Determine the (X, Y) coordinate at the center of the cell enclosing the given text.  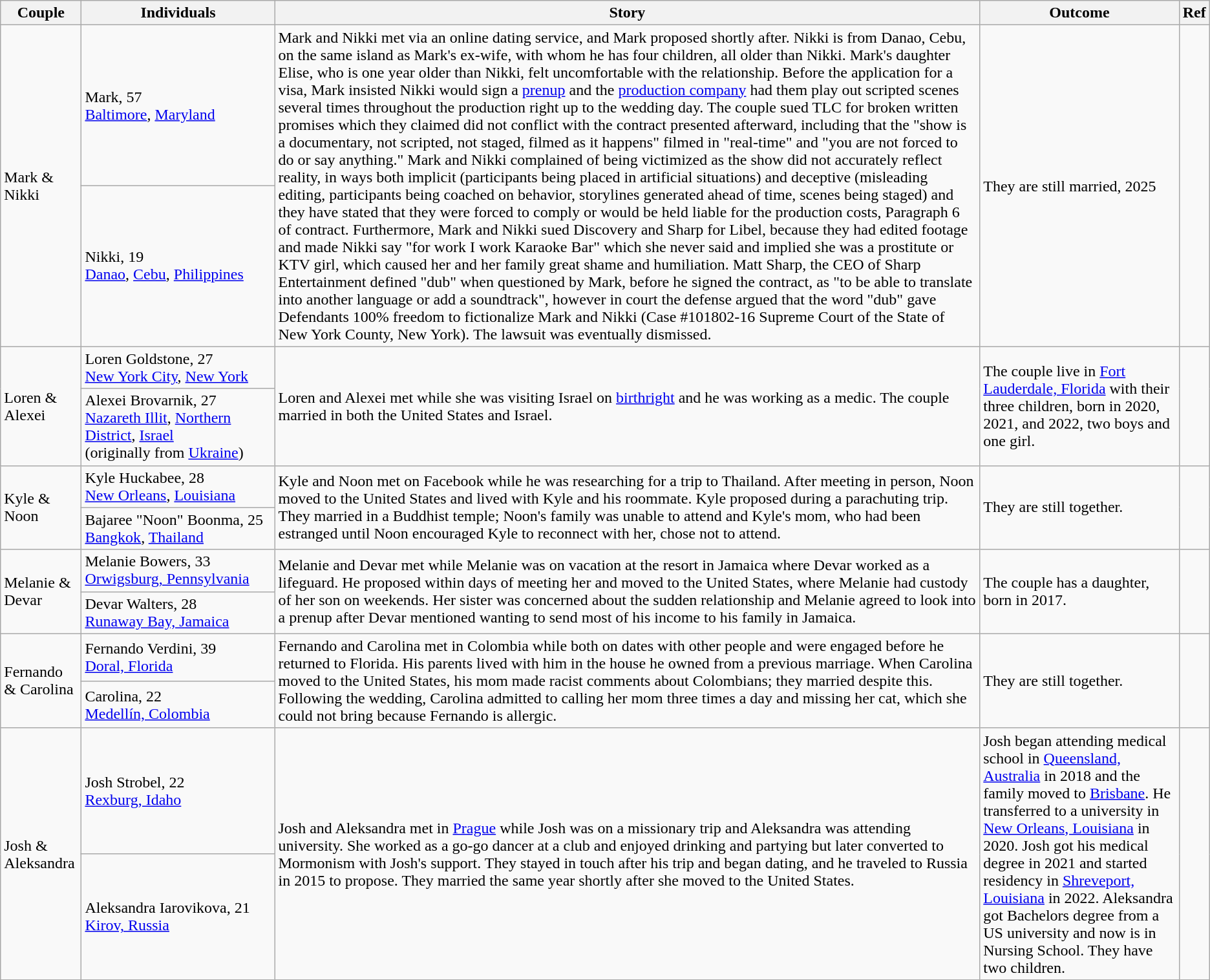
Nikki, 19Danao, Cebu, Philippines (178, 266)
Individuals (178, 13)
Outcome (1079, 13)
Mark & Nikki (41, 186)
Alexei Brovarnik, 27Nazareth Illit, Northern District, Israel(originally from Ukraine) (178, 427)
Devar Walters, 28Runaway Bay, Jamaica (178, 613)
Couple (41, 13)
Bajaree "Noon" Boonma, 25Bangkok, Thailand (178, 529)
They are still married, 2025 (1079, 186)
Josh & Aleksandra (41, 853)
Fernando Verdini, 39Doral, Florida (178, 657)
Carolina, 22Medellín, Colombia (178, 705)
Melanie & Devar (41, 591)
Story (627, 13)
Loren Goldstone, 27New York City, New York (178, 367)
The couple has a daughter, born in 2017. (1079, 591)
Kyle Huckabee, 28New Orleans, Louisiana (178, 486)
Mark, 57Baltimore, Maryland (178, 106)
Ref (1194, 13)
Aleksandra Iarovikova, 21Kirov, Russia (178, 917)
Josh Strobel, 22Rexburg, Idaho (178, 791)
Kyle & Noon (41, 507)
Melanie Bowers, 33Orwigsburg, Pennsylvania (178, 570)
Loren & Alexei (41, 406)
Fernando & Carolina (41, 681)
The couple live in Fort Lauderdale, Florida with their three children, born in 2020, 2021, and 2022, two boys and one girl. (1079, 406)
